Locate the cell with the specified text and output its [x, y] center coordinate. 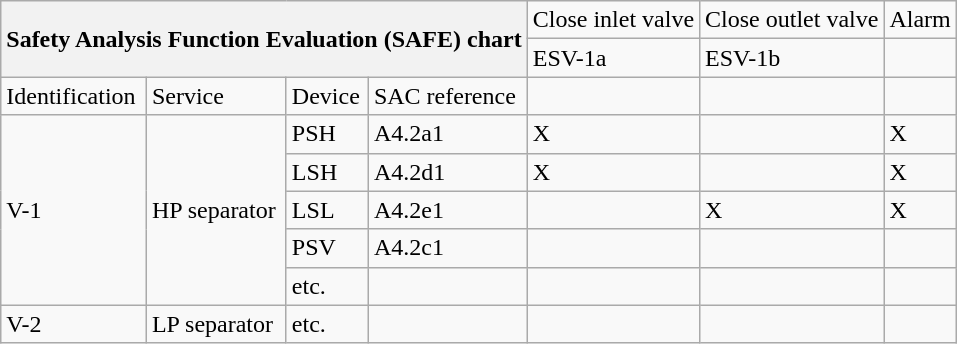
ESV-1b [792, 58]
Safety Analysis Function Evaluation (SAFE) chart [264, 39]
Identification [74, 96]
A4.2d1 [448, 172]
V-2 [74, 324]
V-1 [74, 210]
LSH [327, 172]
A4.2c1 [448, 248]
SAC reference [448, 96]
Close outlet valve [792, 20]
PSH [327, 134]
Service [216, 96]
PSV [327, 248]
LSL [327, 210]
A4.2e1 [448, 210]
A4.2a1 [448, 134]
Alarm [920, 20]
ESV-1a [613, 58]
LP separator [216, 324]
HP separator [216, 210]
Device [327, 96]
Close inlet valve [613, 20]
